Scan for the cell matching the given text and deliver its (X, Y) coordinate at center. 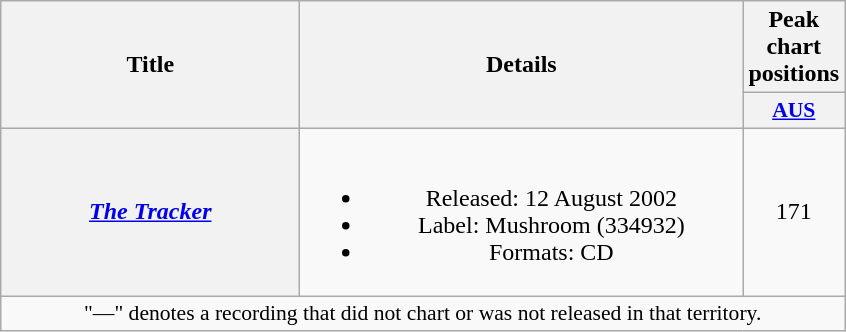
Details (522, 65)
171 (794, 212)
Peak chart positions (794, 47)
Released: 12 August 2002Label: Mushroom (334932)Formats: CD (522, 212)
"—" denotes a recording that did not chart or was not released in that territory. (423, 314)
Title (150, 65)
The Tracker (150, 212)
AUS (794, 111)
